Determine the (x, y) coordinate at the center of the cell enclosing the given text.  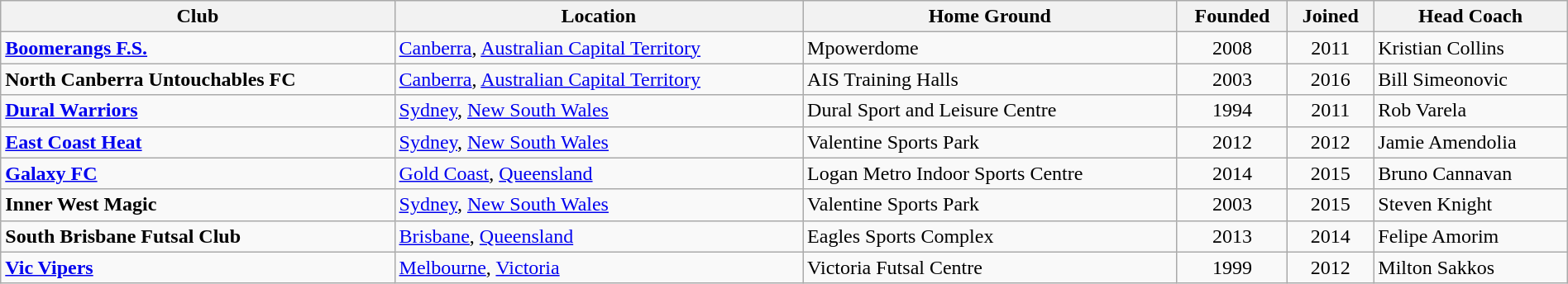
Bruno Cannavan (1470, 173)
Dural Warriors (198, 111)
Eagles Sports Complex (991, 236)
Head Coach (1470, 17)
2008 (1232, 48)
North Canberra Untouchables FC (198, 79)
Brisbane, Queensland (599, 236)
Kristian Collins (1470, 48)
Home Ground (991, 17)
Gold Coast, Queensland (599, 173)
Vic Vipers (198, 267)
Boomerangs F.S. (198, 48)
2013 (1232, 236)
Club (198, 17)
Victoria Futsal Centre (991, 267)
Logan Metro Indoor Sports Centre (991, 173)
Melbourne, Victoria (599, 267)
Joined (1331, 17)
Inner West Magic (198, 205)
Location (599, 17)
AIS Training Halls (991, 79)
Dural Sport and Leisure Centre (991, 111)
Galaxy FC (198, 173)
Steven Knight (1470, 205)
Founded (1232, 17)
South Brisbane Futsal Club (198, 236)
East Coast Heat (198, 142)
Felipe Amorim (1470, 236)
1994 (1232, 111)
Mpowerdome (991, 48)
1999 (1232, 267)
Jamie Amendolia (1470, 142)
Milton Sakkos (1470, 267)
Rob Varela (1470, 111)
Bill Simeonovic (1470, 79)
2016 (1331, 79)
